Capture the cell that displays the provided text and extract its [x, y] central coordinate. 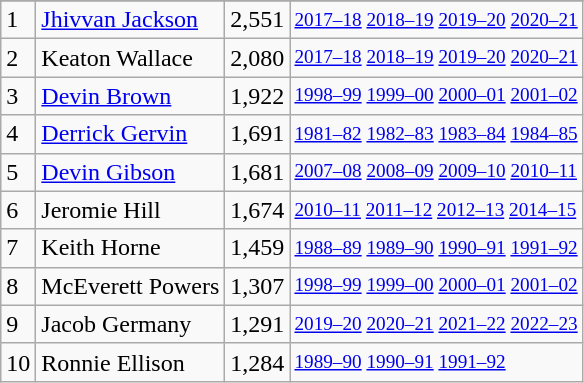
4 [18, 134]
1989–90 1990–91 1991–92 [436, 362]
2019–20 2020–21 2021–22 2022–23 [436, 324]
9 [18, 324]
1,922 [258, 96]
5 [18, 172]
1988–89 1989–90 1990–91 1991–92 [436, 248]
1,307 [258, 286]
1,459 [258, 248]
2 [18, 58]
2,080 [258, 58]
Ronnie Ellison [130, 362]
10 [18, 362]
1,674 [258, 210]
1 [18, 20]
7 [18, 248]
Keith Horne [130, 248]
Jacob Germany [130, 324]
2,551 [258, 20]
1,291 [258, 324]
Jhivvan Jackson [130, 20]
Devin Gibson [130, 172]
2010–11 2011–12 2012–13 2014–15 [436, 210]
1981–82 1982–83 1983–84 1984–85 [436, 134]
3 [18, 96]
McEverett Powers [130, 286]
Devin Brown [130, 96]
Derrick Gervin [130, 134]
1,284 [258, 362]
2007–08 2008–09 2009–10 2010–11 [436, 172]
1,681 [258, 172]
Jeromie Hill [130, 210]
8 [18, 286]
1,691 [258, 134]
Keaton Wallace [130, 58]
6 [18, 210]
